Scan for the cell matching the given text and deliver its (X, Y) coordinate at center. 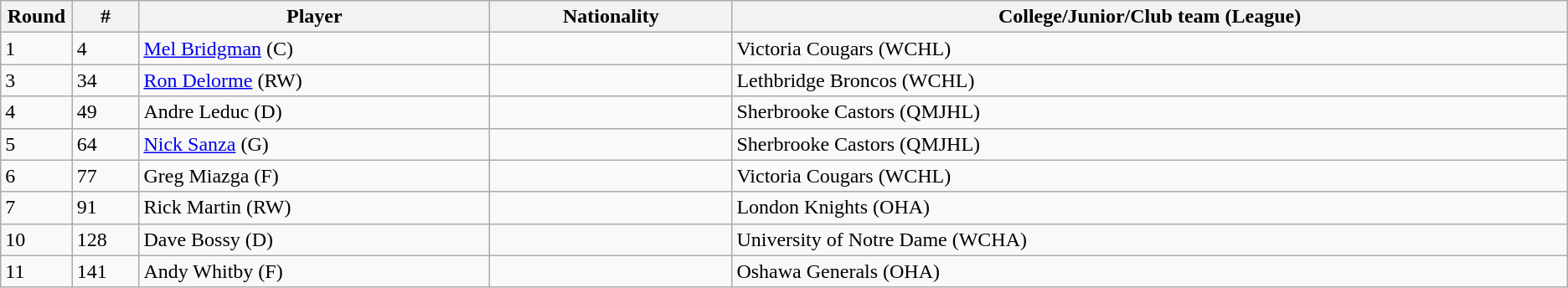
3 (37, 80)
Greg Miazga (F) (315, 176)
7 (37, 208)
London Knights (OHA) (1149, 208)
# (106, 17)
49 (106, 112)
10 (37, 239)
Round (37, 17)
34 (106, 80)
University of Notre Dame (WCHA) (1149, 239)
Andy Whitby (F) (315, 271)
6 (37, 176)
5 (37, 144)
64 (106, 144)
128 (106, 239)
Rick Martin (RW) (315, 208)
141 (106, 271)
Ron Delorme (RW) (315, 80)
Oshawa Generals (OHA) (1149, 271)
Nick Sanza (G) (315, 144)
77 (106, 176)
91 (106, 208)
Mel Bridgman (C) (315, 49)
11 (37, 271)
Lethbridge Broncos (WCHL) (1149, 80)
Dave Bossy (D) (315, 239)
Nationality (611, 17)
Andre Leduc (D) (315, 112)
1 (37, 49)
Player (315, 17)
College/Junior/Club team (League) (1149, 17)
